Find where the given text appears and provide that cell's center as (x, y) coordinate. 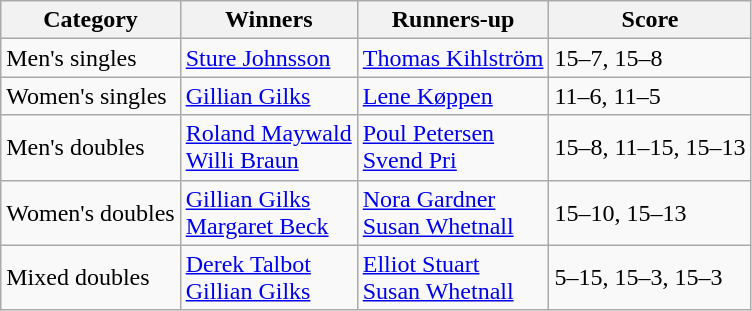
Gillian Gilks (268, 96)
Poul Petersen Svend Pri (453, 148)
11–6, 11–5 (650, 96)
Nora Gardner Susan Whetnall (453, 212)
Men's doubles (90, 148)
15–7, 15–8 (650, 58)
15–10, 15–13 (650, 212)
Elliot Stuart Susan Whetnall (453, 278)
15–8, 11–15, 15–13 (650, 148)
Men's singles (90, 58)
Women's singles (90, 96)
5–15, 15–3, 15–3 (650, 278)
Sture Johnsson (268, 58)
Gillian Gilks Margaret Beck (268, 212)
Winners (268, 20)
Score (650, 20)
Women's doubles (90, 212)
Roland Maywald Willi Braun (268, 148)
Derek Talbot Gillian Gilks (268, 278)
Runners-up (453, 20)
Mixed doubles (90, 278)
Category (90, 20)
Thomas Kihlström (453, 58)
Lene Køppen (453, 96)
